Search for the cell housing the specified text and yield its (X, Y) center coordinate. 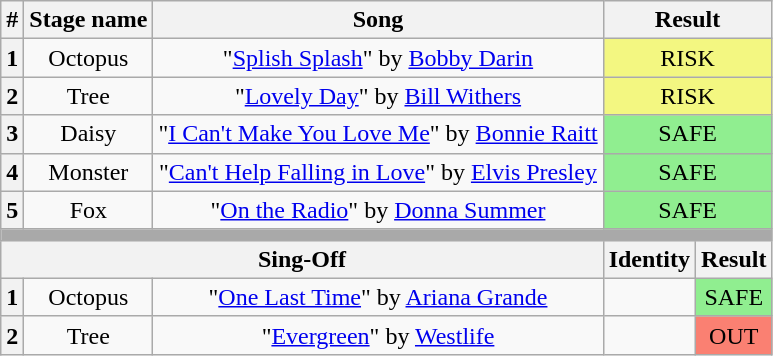
"Can't Help Falling in Love" by Elvis Presley (378, 172)
Monster (88, 172)
"Evergreen" by Westlife (378, 335)
Sing-Off (302, 259)
"One Last Time" by Ariana Grande (378, 297)
5 (12, 210)
4 (12, 172)
Identity (649, 259)
"On the Radio" by Donna Summer (378, 210)
Stage name (88, 20)
"I Can't Make You Love Me" by Bonnie Raitt (378, 134)
"Splish Splash" by Bobby Darin (378, 58)
3 (12, 134)
# (12, 20)
Daisy (88, 134)
Fox (88, 210)
Song (378, 20)
"Lovely Day" by Bill Withers (378, 96)
OUT (734, 335)
